Return the [X, Y] coordinate for the center point of the cell that contains the specified text.  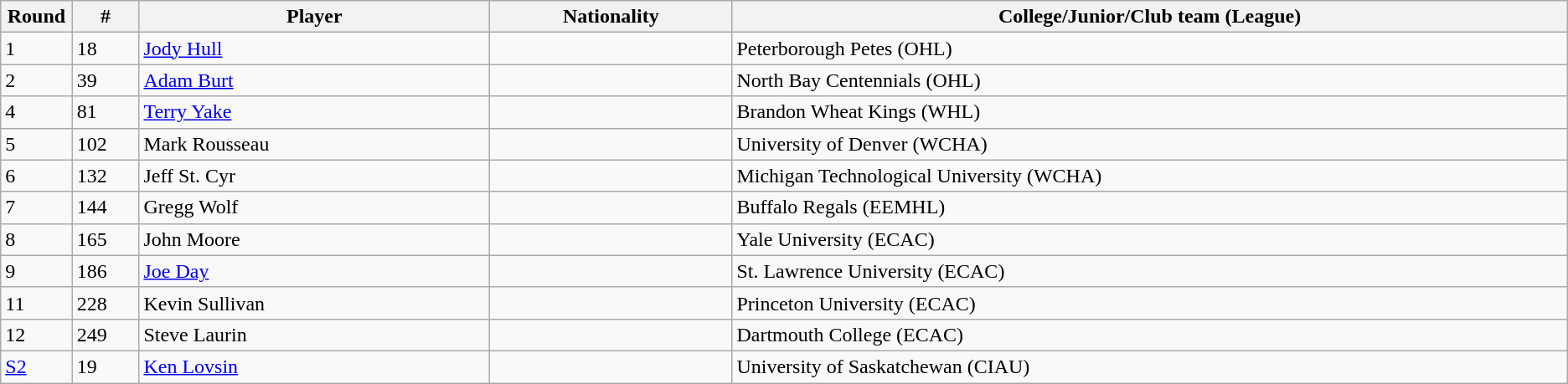
186 [106, 271]
Yale University (ECAC) [1149, 239]
11 [37, 303]
# [106, 17]
228 [106, 303]
39 [106, 80]
Player [315, 17]
9 [37, 271]
Jody Hull [315, 49]
6 [37, 176]
Joe Day [315, 271]
2 [37, 80]
18 [106, 49]
Buffalo Regals (EEMHL) [1149, 207]
Steve Laurin [315, 335]
Nationality [611, 17]
12 [37, 335]
4 [37, 112]
165 [106, 239]
7 [37, 207]
1 [37, 49]
5 [37, 144]
102 [106, 144]
College/Junior/Club team (League) [1149, 17]
144 [106, 207]
Jeff St. Cyr [315, 176]
John Moore [315, 239]
Michigan Technological University (WCHA) [1149, 176]
University of Denver (WCHA) [1149, 144]
North Bay Centennials (OHL) [1149, 80]
Peterborough Petes (OHL) [1149, 49]
Kevin Sullivan [315, 303]
Dartmouth College (ECAC) [1149, 335]
Princeton University (ECAC) [1149, 303]
Gregg Wolf [315, 207]
Ken Lovsin [315, 366]
S2 [37, 366]
Mark Rousseau [315, 144]
St. Lawrence University (ECAC) [1149, 271]
19 [106, 366]
University of Saskatchewan (CIAU) [1149, 366]
132 [106, 176]
Terry Yake [315, 112]
Adam Burt [315, 80]
Brandon Wheat Kings (WHL) [1149, 112]
81 [106, 112]
Round [37, 17]
249 [106, 335]
8 [37, 239]
